Locate the cell with the specified text and output its (x, y) center coordinate. 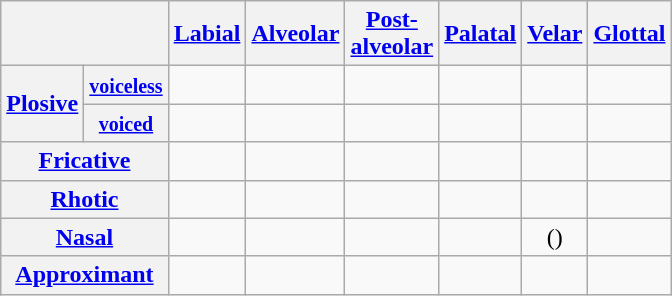
Nasal (84, 237)
voiced (126, 123)
Post-alveolar (392, 34)
Rhotic (84, 199)
voiceless (126, 85)
Approximant (84, 275)
Palatal (480, 34)
Glottal (630, 34)
Labial (207, 34)
Velar (555, 34)
Alveolar (296, 34)
Fricative (84, 161)
() (555, 237)
Plosive (42, 104)
